Output the (X, Y) coordinate of the center of the cell containing the given text.  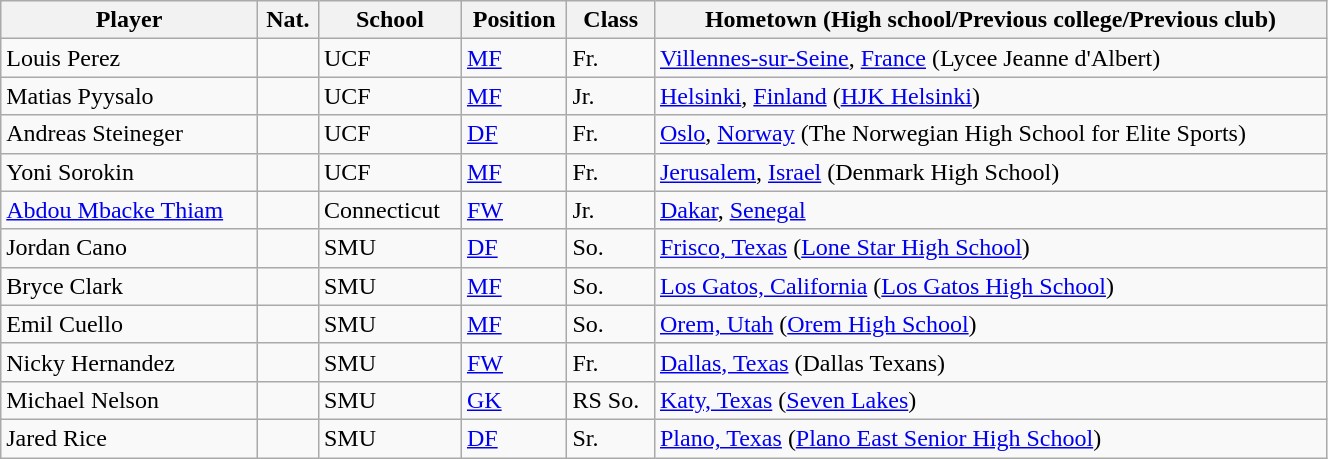
Dakar, Senegal (990, 210)
Plano, Texas (Plano East Senior High School) (990, 438)
Los Gatos, California (Los Gatos High School) (990, 286)
Orem, Utah (Orem High School) (990, 324)
Position (514, 20)
Emil Cuello (129, 324)
Yoni Sorokin (129, 172)
Jordan Cano (129, 248)
Class (611, 20)
Connecticut (390, 210)
Michael Nelson (129, 400)
School (390, 20)
RS So. (611, 400)
Bryce Clark (129, 286)
Jerusalem, Israel (Denmark High School) (990, 172)
Nat. (288, 20)
Dallas, Texas (Dallas Texans) (990, 362)
Abdou Mbacke Thiam (129, 210)
GK (514, 400)
Nicky Hernandez (129, 362)
Oslo, Norway (The Norwegian High School for Elite Sports) (990, 134)
Hometown (High school/Previous college/Previous club) (990, 20)
Matias Pyysalo (129, 96)
Player (129, 20)
Helsinki, Finland (HJK Helsinki) (990, 96)
Louis Perez (129, 58)
Sr. (611, 438)
Andreas Steineger (129, 134)
Jared Rice (129, 438)
Katy, Texas (Seven Lakes) (990, 400)
Frisco, Texas (Lone Star High School) (990, 248)
Villennes-sur-Seine, France (Lycee Jeanne d'Albert) (990, 58)
